Output the (x, y) coordinate of the center of the cell containing the given text.  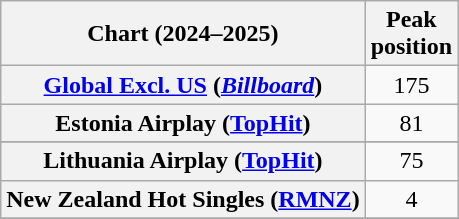
Estonia Airplay (TopHit) (183, 123)
81 (411, 123)
New Zealand Hot Singles (RMNZ) (183, 199)
75 (411, 161)
Chart (2024–2025) (183, 34)
175 (411, 85)
Peakposition (411, 34)
Global Excl. US (Billboard) (183, 85)
4 (411, 199)
Lithuania Airplay (TopHit) (183, 161)
